Identify which cell holds the provided text, then report its (x, y) central coordinate. 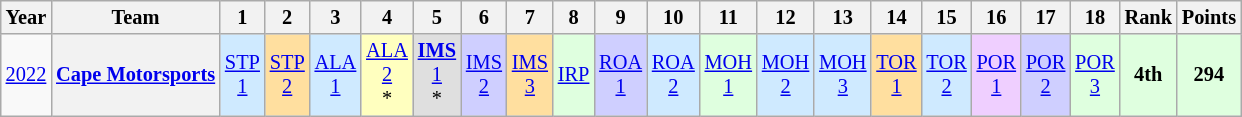
294 (1209, 75)
4 (387, 17)
MOH2 (786, 75)
15 (947, 17)
12 (786, 17)
6 (484, 17)
14 (896, 17)
Cape Motorsports (136, 75)
16 (996, 17)
Points (1209, 17)
18 (1094, 17)
7 (530, 17)
MOH3 (842, 75)
5 (437, 17)
TOR1 (896, 75)
IMS3 (530, 75)
10 (674, 17)
ALA1 (336, 75)
MOH1 (728, 75)
ALA2* (387, 75)
IMS2 (484, 75)
IMS1* (437, 75)
IRP (574, 75)
17 (1046, 17)
Rank (1148, 17)
4th (1148, 75)
STP1 (242, 75)
STP2 (288, 75)
9 (620, 17)
Team (136, 17)
POR2 (1046, 75)
3 (336, 17)
POR1 (996, 75)
2 (288, 17)
13 (842, 17)
11 (728, 17)
Year (26, 17)
POR3 (1094, 75)
8 (574, 17)
TOR2 (947, 75)
ROA2 (674, 75)
1 (242, 17)
ROA1 (620, 75)
2022 (26, 75)
